Extract the [x, y] coordinate from the center of the cell holding the provided text.  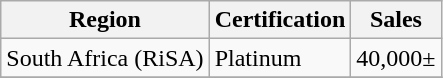
Region [105, 20]
Sales [396, 20]
Certification [280, 20]
South Africa (RiSA) [105, 58]
40,000± [396, 58]
Platinum [280, 58]
